Output the (X, Y) coordinate of the center of the cell containing the given text.  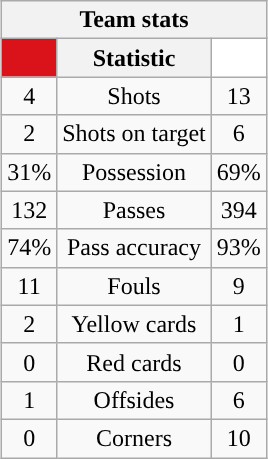
Shots on target (134, 134)
9 (238, 286)
11 (30, 286)
394 (238, 210)
31% (30, 172)
Yellow cards (134, 324)
Red cards (134, 362)
4 (30, 96)
13 (238, 96)
Pass accuracy (134, 248)
132 (30, 210)
74% (30, 248)
Team stats (134, 20)
Passes (134, 210)
Corners (134, 438)
Possession (134, 172)
10 (238, 438)
93% (238, 248)
Statistic (134, 58)
Fouls (134, 286)
69% (238, 172)
Offsides (134, 400)
Shots (134, 96)
